Return the (X, Y) coordinate for the center point of the cell that contains the specified text.  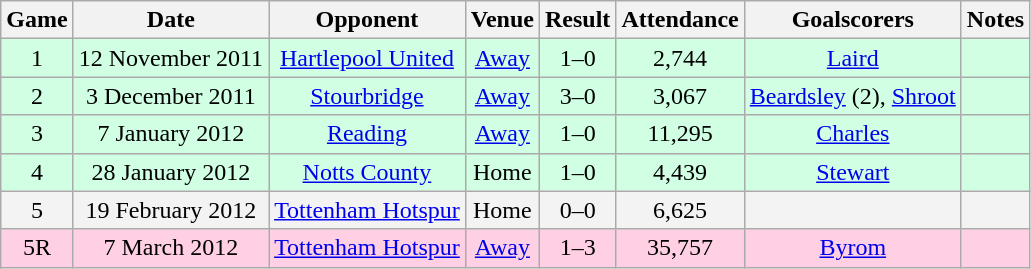
1–3 (577, 248)
6,625 (680, 210)
2,744 (680, 58)
3,067 (680, 96)
Byrom (852, 248)
3 (37, 134)
Notts County (368, 172)
Attendance (680, 20)
Goalscorers (852, 20)
Game (37, 20)
2 (37, 96)
Notes (995, 20)
1 (37, 58)
Beardsley (2), Shroot (852, 96)
Opponent (368, 20)
4,439 (680, 172)
12 November 2011 (170, 58)
11,295 (680, 134)
Venue (502, 20)
5R (37, 248)
Result (577, 20)
5 (37, 210)
0–0 (577, 210)
3 December 2011 (170, 96)
Charles (852, 134)
3–0 (577, 96)
Laird (852, 58)
4 (37, 172)
28 January 2012 (170, 172)
Date (170, 20)
7 March 2012 (170, 248)
Hartlepool United (368, 58)
7 January 2012 (170, 134)
19 February 2012 (170, 210)
35,757 (680, 248)
Reading (368, 134)
Stewart (852, 172)
Stourbridge (368, 96)
